Return [x, y] of the center of cell containing provided text 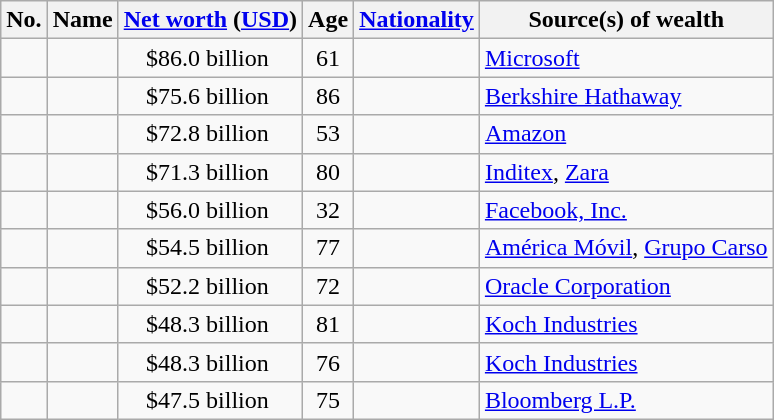
76 [328, 362]
86 [328, 96]
80 [328, 172]
Net worth (USD) [210, 20]
Inditex, Zara [626, 172]
Facebook, Inc. [626, 210]
$47.5 billion [210, 400]
32 [328, 210]
Name [82, 20]
Berkshire Hathaway [626, 96]
$56.0 billion [210, 210]
Bloomberg L.P. [626, 400]
Amazon [626, 134]
$72.8 billion [210, 134]
América Móvil, Grupo Carso [626, 248]
Microsoft [626, 58]
No. [24, 20]
$54.5 billion [210, 248]
Nationality [417, 20]
61 [328, 58]
$52.2 billion [210, 286]
Oracle Corporation [626, 286]
75 [328, 400]
Age [328, 20]
81 [328, 324]
$71.3 billion [210, 172]
72 [328, 286]
$75.6 billion [210, 96]
77 [328, 248]
Source(s) of wealth [626, 20]
53 [328, 134]
$86.0 billion [210, 58]
